Determine the (X, Y) coordinate at the center of the cell enclosing the given text.  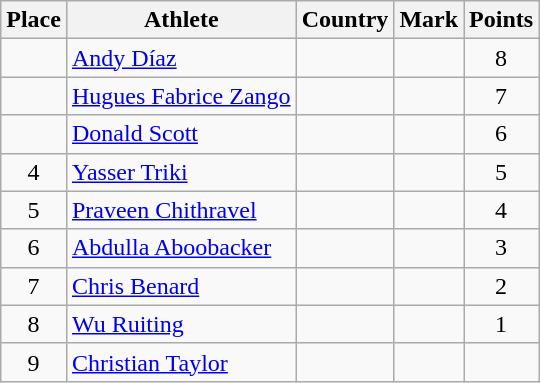
Abdulla Aboobacker (181, 248)
2 (502, 286)
Place (34, 20)
Donald Scott (181, 134)
1 (502, 324)
Chris Benard (181, 286)
Wu Ruiting (181, 324)
Yasser Triki (181, 172)
3 (502, 248)
9 (34, 362)
Andy Díaz (181, 58)
Praveen Chithravel (181, 210)
Hugues Fabrice Zango (181, 96)
Christian Taylor (181, 362)
Points (502, 20)
Country (345, 20)
Mark (429, 20)
Athlete (181, 20)
